Extract the (x, y) coordinate from the center of the cell holding the provided text.  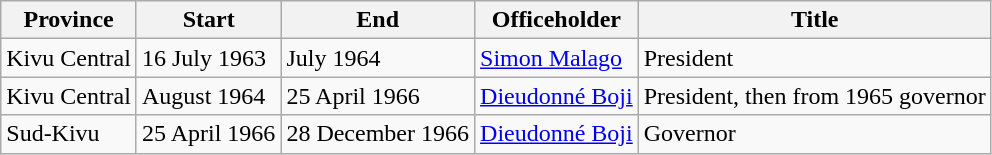
July 1964 (378, 58)
16 July 1963 (208, 58)
Sud-Kivu (69, 134)
Province (69, 20)
President, then from 1965 governor (814, 96)
End (378, 20)
Simon Malago (557, 58)
28 December 1966 (378, 134)
Start (208, 20)
Governor (814, 134)
August 1964 (208, 96)
Officeholder (557, 20)
Title (814, 20)
President (814, 58)
